Find where the given text appears and provide that cell's center as (x, y) coordinate. 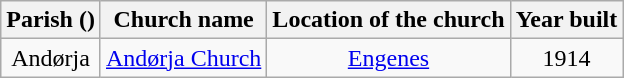
1914 (566, 58)
Location of the church (388, 20)
Parish () (51, 20)
Church name (183, 20)
Engenes (388, 58)
Andørja (51, 58)
Year built (566, 20)
Andørja Church (183, 58)
